Scan for the cell matching the given text and deliver its [X, Y] coordinate at center. 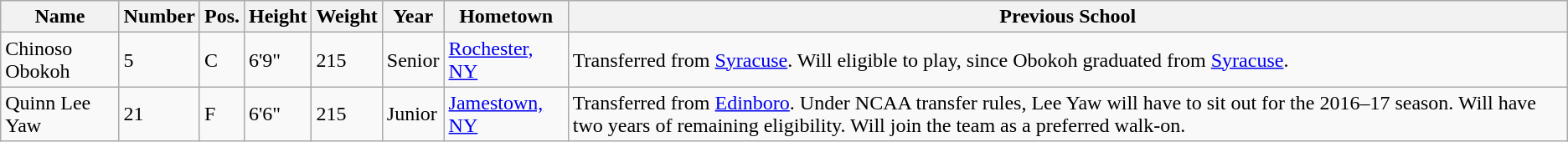
Jamestown, NY [506, 114]
6'6" [278, 114]
Junior [413, 114]
Quinn Lee Yaw [60, 114]
Chinoso Obokoh [60, 60]
6'9" [278, 60]
Previous School [1067, 17]
Pos. [221, 17]
21 [159, 114]
Weight [347, 17]
Transferred from Syracuse. Will eligible to play, since Obokoh graduated from Syracuse. [1067, 60]
F [221, 114]
Height [278, 17]
Rochester, NY [506, 60]
Year [413, 17]
Hometown [506, 17]
C [221, 60]
Number [159, 17]
Senior [413, 60]
5 [159, 60]
Name [60, 17]
